Capture the cell that displays the provided text and extract its [x, y] central coordinate. 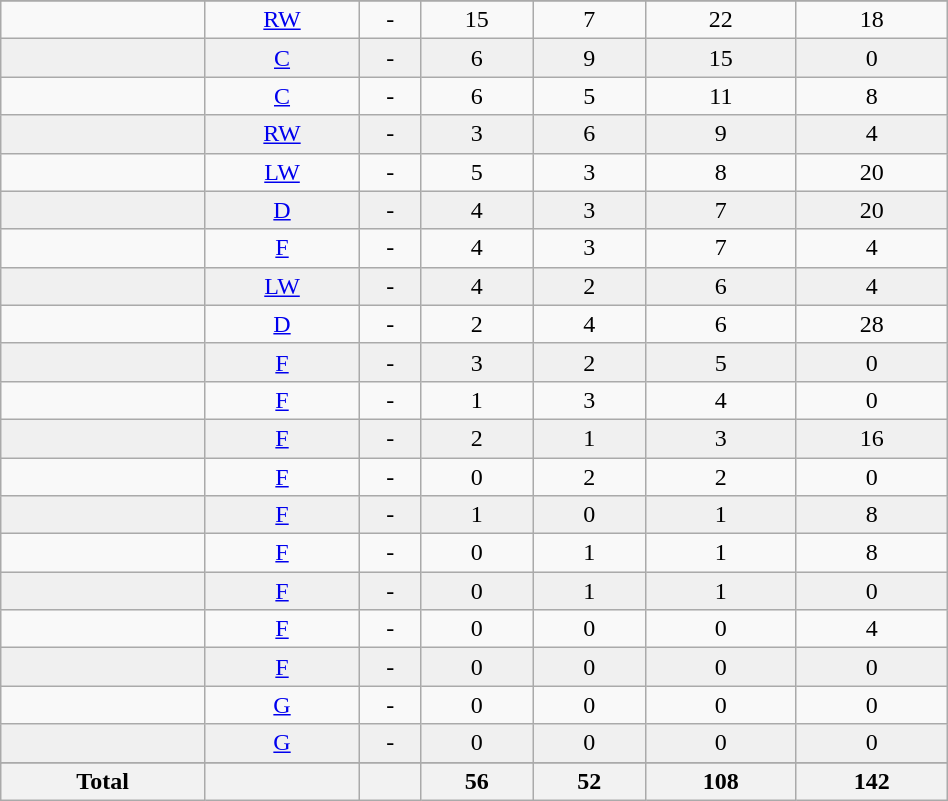
18 [872, 20]
Total [103, 781]
142 [872, 781]
22 [720, 20]
108 [720, 781]
52 [589, 781]
11 [720, 96]
28 [872, 324]
16 [872, 438]
56 [477, 781]
